For the text-containing cell, return its midpoint in [x, y] coordinate format. 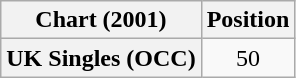
Chart (2001) [101, 20]
UK Singles (OCC) [101, 58]
50 [248, 58]
Position [248, 20]
